Scan for the cell matching the given text and deliver its [x, y] coordinate at center. 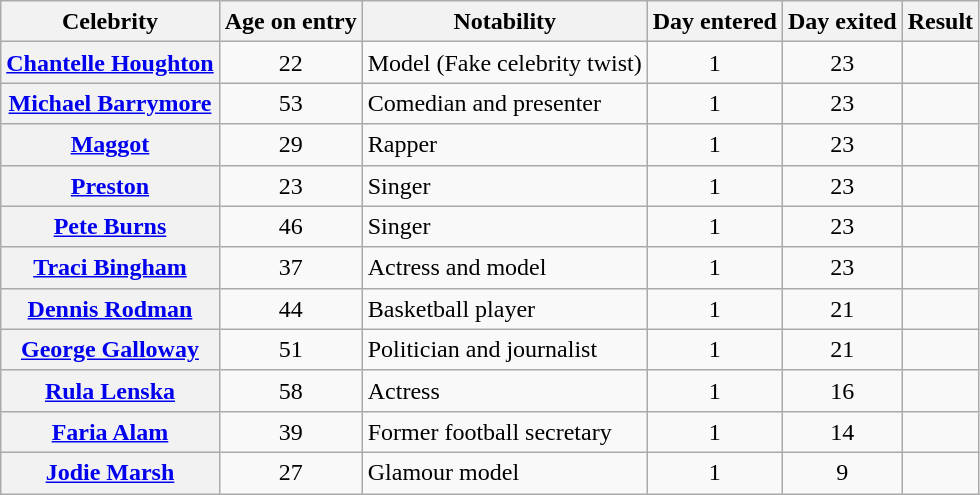
Faria Alam [110, 432]
Dennis Rodman [110, 308]
Comedian and presenter [504, 104]
Preston [110, 186]
37 [290, 268]
Actress [504, 390]
14 [842, 432]
Pete Burns [110, 226]
Basketball player [504, 308]
Former football secretary [504, 432]
44 [290, 308]
Traci Bingham [110, 268]
29 [290, 144]
Glamour model [504, 472]
Jodie Marsh [110, 472]
22 [290, 62]
Day exited [842, 22]
Michael Barrymore [110, 104]
Rula Lenska [110, 390]
George Galloway [110, 350]
27 [290, 472]
46 [290, 226]
Day entered [714, 22]
53 [290, 104]
51 [290, 350]
9 [842, 472]
Chantelle Houghton [110, 62]
58 [290, 390]
16 [842, 390]
Maggot [110, 144]
Celebrity [110, 22]
Result [940, 22]
Notability [504, 22]
39 [290, 432]
Actress and model [504, 268]
Rapper [504, 144]
Model (Fake celebrity twist) [504, 62]
Age on entry [290, 22]
Politician and journalist [504, 350]
